Detect which cell encompasses the target text, then output its [x, y] center coordinate. 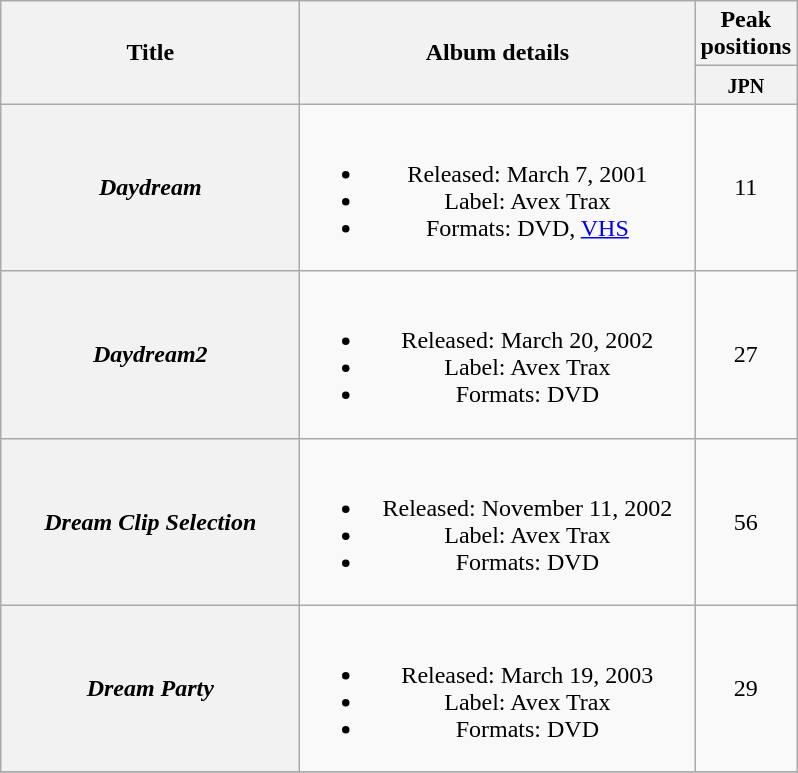
Released: November 11, 2002 Label: Avex TraxFormats: DVD [498, 522]
11 [746, 188]
Title [150, 52]
Daydream [150, 188]
Dream Clip Selection [150, 522]
Released: March 19, 2003 Label: Avex TraxFormats: DVD [498, 688]
Released: March 20, 2002 Label: Avex TraxFormats: DVD [498, 354]
56 [746, 522]
Album details [498, 52]
27 [746, 354]
Dream Party [150, 688]
29 [746, 688]
Peak positions [746, 34]
Released: March 7, 2001 Label: Avex TraxFormats: DVD, VHS [498, 188]
Daydream2 [150, 354]
JPN [746, 85]
